Output the [X, Y] coordinate of the center of the cell containing the given text.  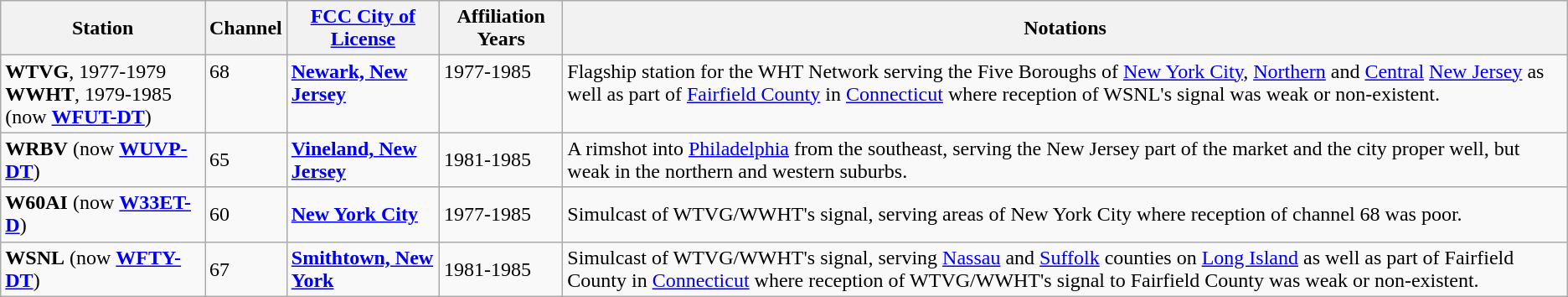
WRBV (now WUVP-DT) [103, 159]
Station [103, 29]
Affiliation Years [501, 29]
60 [245, 215]
Vineland, New Jersey [363, 159]
WSNL (now WFTY-DT) [103, 268]
Smithtown, New York [363, 268]
Newark, New Jersey [363, 94]
Notations [1065, 29]
WTVG, 1977-1979WWHT, 1979-1985 (now WFUT-DT) [103, 94]
Simulcast of WTVG/WWHT's signal, serving areas of New York City where reception of channel 68 was poor. [1065, 215]
Channel [245, 29]
New York City [363, 215]
65 [245, 159]
W60AI (now W33ET-D) [103, 215]
67 [245, 268]
FCC City of License [363, 29]
68 [245, 94]
